Output the [X, Y] coordinate of the center of the cell containing the given text.  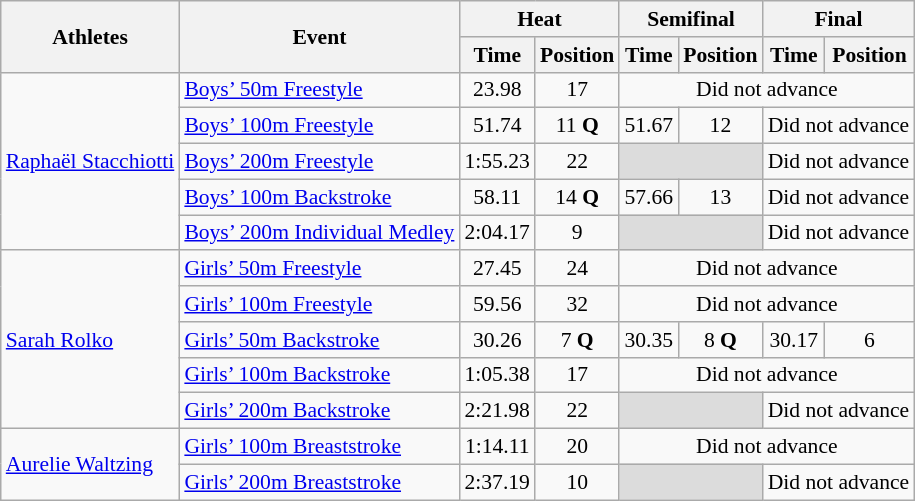
10 [577, 482]
1:55.23 [496, 162]
12 [720, 126]
32 [577, 304]
23.98 [496, 90]
51.67 [648, 126]
1:05.38 [496, 375]
2:04.17 [496, 233]
Heat [539, 19]
Girls’ 50m Freestyle [319, 269]
Girls’ 200m Backstroke [319, 411]
2:21.98 [496, 411]
20 [577, 447]
Sarah Rolko [90, 340]
Semifinal [690, 19]
51.74 [496, 126]
2:37.19 [496, 482]
14 Q [577, 197]
6 [870, 340]
Boys’ 100m Freestyle [319, 126]
27.45 [496, 269]
59.56 [496, 304]
Aurelie Waltzing [90, 464]
Girls’ 100m Backstroke [319, 375]
Raphaël Stacchiotti [90, 161]
Boys’ 200m Freestyle [319, 162]
9 [577, 233]
Final [839, 19]
Girls’ 50m Backstroke [319, 340]
7 Q [577, 340]
Boys’ 50m Freestyle [319, 90]
Girls’ 100m Breaststroke [319, 447]
Girls’ 200m Breaststroke [319, 482]
57.66 [648, 197]
8 Q [720, 340]
Event [319, 36]
24 [577, 269]
Athletes [90, 36]
30.35 [648, 340]
58.11 [496, 197]
13 [720, 197]
11 Q [577, 126]
1:14.11 [496, 447]
Girls’ 100m Freestyle [319, 304]
30.17 [794, 340]
Boys’ 100m Backstroke [319, 197]
30.26 [496, 340]
Boys’ 200m Individual Medley [319, 233]
